Scan for the cell matching the given text and deliver its [X, Y] coordinate at center. 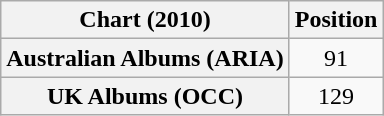
Australian Albums (ARIA) [145, 58]
91 [336, 58]
Chart (2010) [145, 20]
UK Albums (OCC) [145, 96]
Position [336, 20]
129 [336, 96]
